Locate the cell with the specified text and output its (x, y) center coordinate. 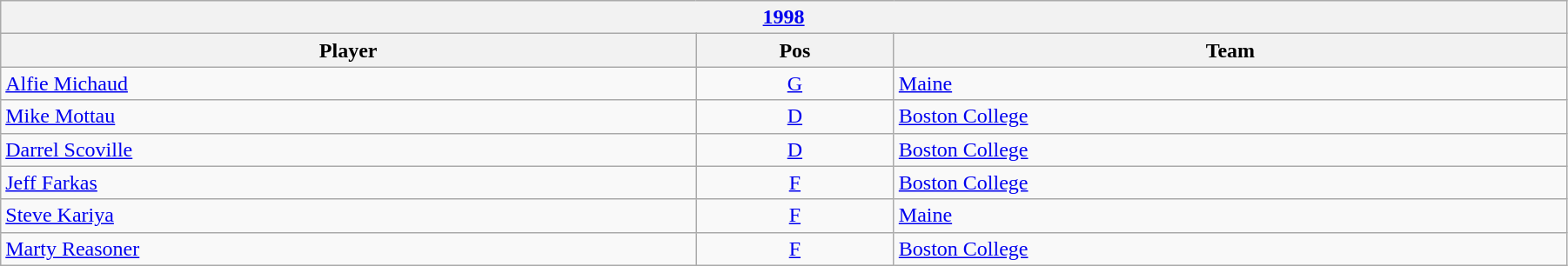
Team (1230, 50)
G (795, 83)
Steve Kariya (348, 216)
Pos (795, 50)
Mike Mottau (348, 116)
Player (348, 50)
Alfie Michaud (348, 83)
1998 (784, 17)
Jeff Farkas (348, 183)
Darrel Scoville (348, 150)
Marty Reasoner (348, 249)
